Return [x, y] of the center of cell containing provided text 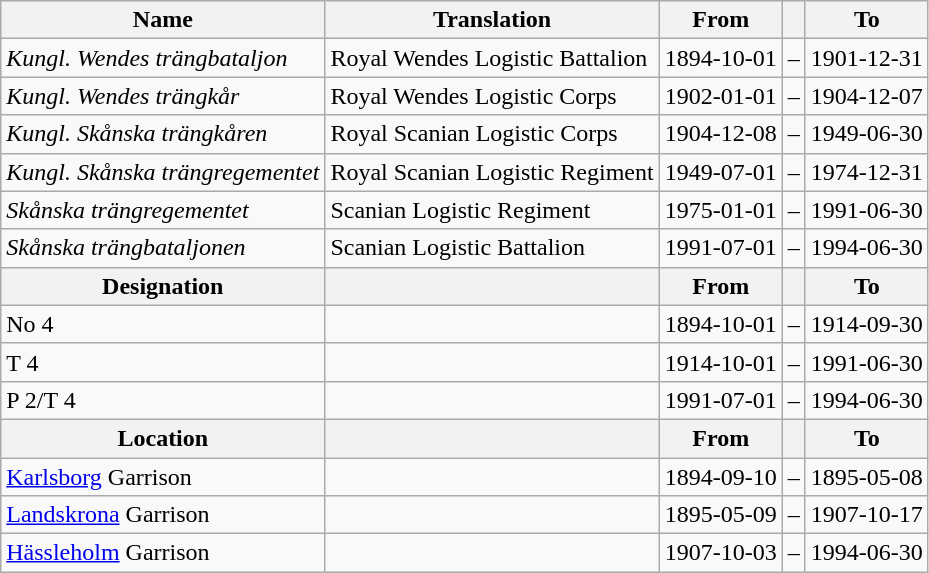
Skånska trängregementet [163, 210]
Name [163, 20]
Skånska trängbataljonen [163, 248]
Royal Scanian Logistic Corps [492, 134]
1907-10-03 [720, 553]
T 4 [163, 362]
Royal Wendes Logistic Battalion [492, 58]
1901-12-31 [866, 58]
1895-05-08 [866, 477]
Translation [492, 20]
1902-01-01 [720, 96]
Royal Wendes Logistic Corps [492, 96]
1949-07-01 [720, 172]
1949-06-30 [866, 134]
1914-10-01 [720, 362]
Landskrona Garrison [163, 515]
Hässleholm Garrison [163, 553]
Kungl. Wendes trängbataljon [163, 58]
1914-09-30 [866, 324]
Royal Scanian Logistic Regiment [492, 172]
1894-09-10 [720, 477]
Location [163, 438]
Kungl. Skånska trängkåren [163, 134]
Kungl. Wendes trängkår [163, 96]
1904-12-08 [720, 134]
1975-01-01 [720, 210]
Designation [163, 286]
Karlsborg Garrison [163, 477]
P 2/T 4 [163, 400]
No 4 [163, 324]
Scanian Logistic Regiment [492, 210]
Kungl. Skånska trängregementet [163, 172]
Scanian Logistic Battalion [492, 248]
1895-05-09 [720, 515]
1974-12-31 [866, 172]
1904-12-07 [866, 96]
1907-10-17 [866, 515]
